Find where the given text appears and provide that cell's center as (x, y) coordinate. 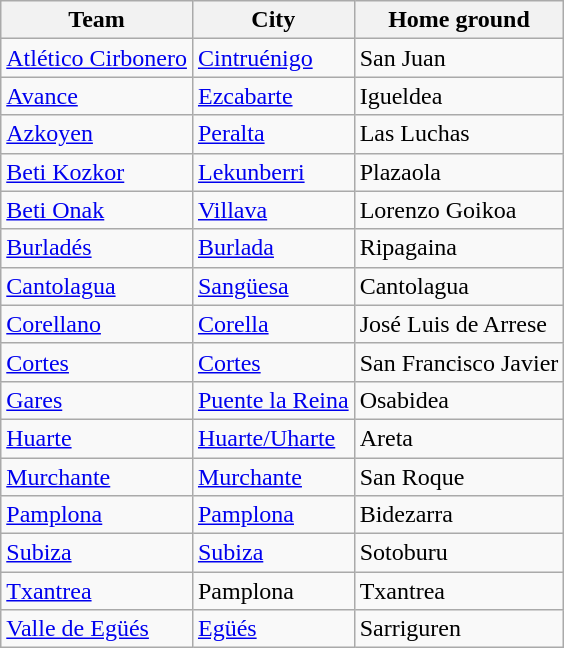
Puente la Reina (273, 400)
Valle de Egüés (97, 629)
Plazaola (459, 172)
Areta (459, 438)
Avance (97, 96)
Lekunberri (273, 172)
Sotoburu (459, 553)
Atlético Cirbonero (97, 58)
Cintruénigo (273, 58)
Osabidea (459, 400)
Team (97, 20)
Ezcabarte (273, 96)
San Juan (459, 58)
Gares (97, 400)
San Francisco Javier (459, 362)
Huarte (97, 438)
City (273, 20)
Peralta (273, 134)
Corella (273, 324)
Bidezarra (459, 515)
Huarte/Uharte (273, 438)
Burladés (97, 248)
Beti Onak (97, 210)
Igueldea (459, 96)
Azkoyen (97, 134)
Sangüesa (273, 286)
Corellano (97, 324)
Villava (273, 210)
Las Luchas (459, 134)
José Luis de Arrese (459, 324)
San Roque (459, 477)
Lorenzo Goikoa (459, 210)
Beti Kozkor (97, 172)
Ripagaina (459, 248)
Sarriguren (459, 629)
Burlada (273, 248)
Egüés (273, 629)
Home ground (459, 20)
